Identify which cell holds the provided text, then report its [x, y] central coordinate. 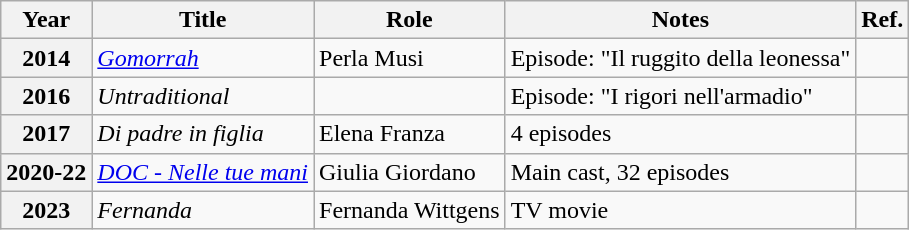
Perla Musi [410, 58]
Year [46, 20]
Giulia Giordano [410, 172]
Ref. [882, 20]
Main cast, 32 episodes [680, 172]
Title [203, 20]
Episode: "I rigori nell'armadio" [680, 96]
Elena Franza [410, 134]
2014 [46, 58]
2020-22 [46, 172]
Di padre in figlia [203, 134]
2017 [46, 134]
4 episodes [680, 134]
Role [410, 20]
2016 [46, 96]
Episode: "Il ruggito della leonessa" [680, 58]
DOC - Nelle tue mani [203, 172]
Gomorrah [203, 58]
2023 [46, 210]
Fernanda [203, 210]
Fernanda Wittgens [410, 210]
Notes [680, 20]
Untraditional [203, 96]
TV movie [680, 210]
